From the cell containing the given text, extract its center point as [X, Y] coordinate. 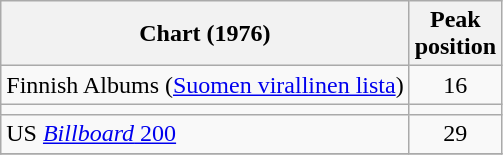
29 [455, 134]
Finnish Albums (Suomen virallinen lista) [205, 85]
16 [455, 85]
Chart (1976) [205, 34]
Peak position [455, 34]
US Billboard 200 [205, 134]
